Identify which cell holds the provided text, then report its [X, Y] central coordinate. 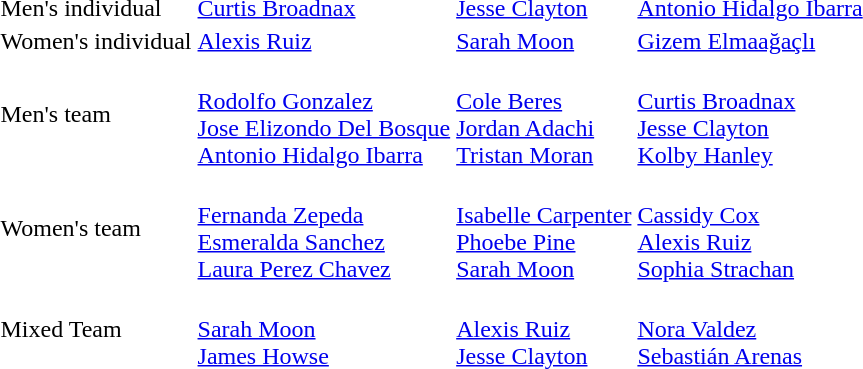
Isabelle CarpenterPhoebe PineSarah Moon [544, 228]
Sarah Moon [544, 41]
Fernanda ZepedaEsmeralda SanchezLaura Perez Chavez [324, 228]
Rodolfo GonzalezJose Elizondo Del BosqueAntonio Hidalgo Ibarra [324, 114]
Cole BeresJordan AdachiTristan Moran [544, 114]
Alexis Ruiz [324, 41]
